Provide the [x, y] coordinate of the cell's center where the given text is located.  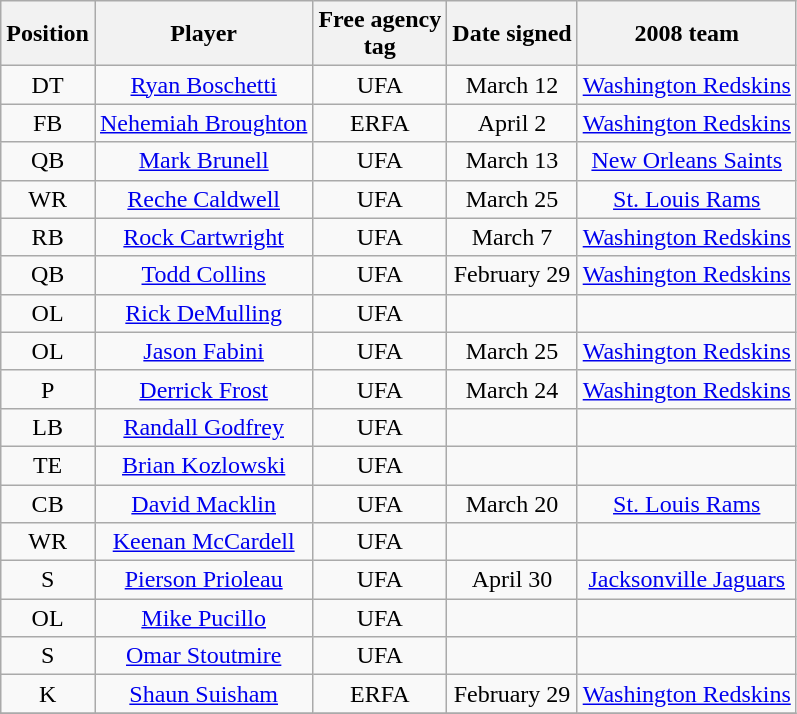
March 20 [512, 503]
Shaun Suisham [203, 694]
LB [48, 427]
Free agencytag [380, 34]
March 7 [512, 237]
April 30 [512, 580]
Ryan Boschetti [203, 85]
Date signed [512, 34]
Reche Caldwell [203, 199]
DT [48, 85]
Brian Kozlowski [203, 465]
Keenan McCardell [203, 542]
New Orleans Saints [686, 161]
March 12 [512, 85]
CB [48, 503]
Rick DeMulling [203, 313]
Nehemiah Broughton [203, 123]
Player [203, 34]
Position [48, 34]
Pierson Prioleau [203, 580]
April 2 [512, 123]
Jacksonville Jaguars [686, 580]
Omar Stoutmire [203, 656]
2008 team [686, 34]
Rock Cartwright [203, 237]
P [48, 389]
March 24 [512, 389]
Mark Brunell [203, 161]
Jason Fabini [203, 351]
March 13 [512, 161]
FB [48, 123]
Randall Godfrey [203, 427]
TE [48, 465]
Derrick Frost [203, 389]
Mike Pucillo [203, 618]
Todd Collins [203, 275]
David Macklin [203, 503]
K [48, 694]
RB [48, 237]
